Locate the cell with the specified text and output its (X, Y) center coordinate. 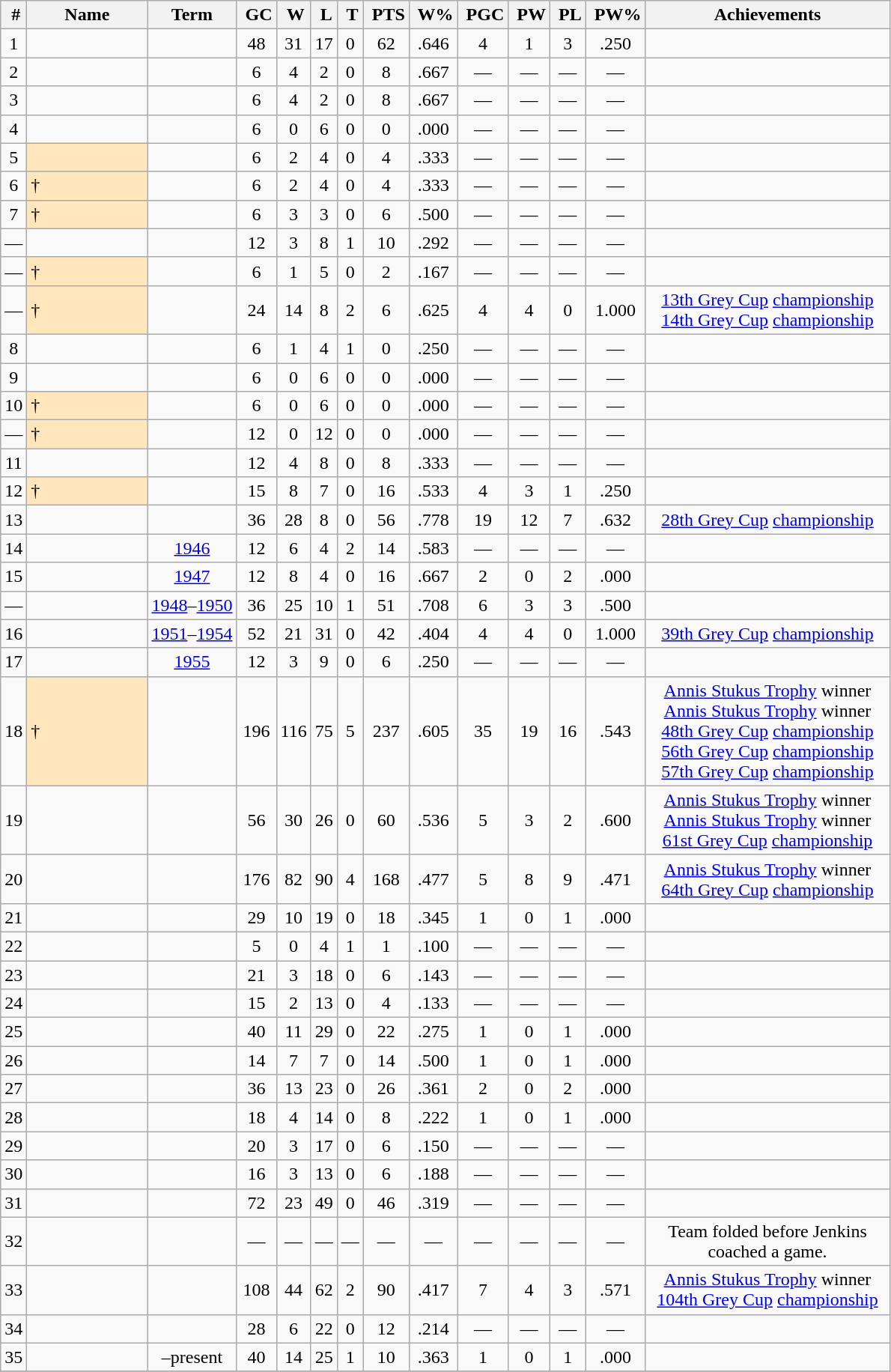
116 (294, 731)
.600 (615, 820)
W (294, 15)
72 (256, 1203)
.222 (433, 1117)
39th Grey Cup championship (767, 634)
.361 (433, 1089)
.150 (433, 1146)
52 (256, 634)
.404 (433, 634)
.167 (433, 271)
1951–1954 (192, 634)
1948–1950 (192, 605)
.319 (433, 1203)
.646 (433, 43)
168 (386, 879)
34 (13, 1329)
.625 (433, 310)
51 (386, 605)
Team folded before Jenkins coached a game. (767, 1242)
PW% (615, 15)
1947 (192, 577)
42 (386, 634)
GC (256, 15)
.143 (433, 974)
196 (256, 731)
.536 (433, 820)
Name (87, 15)
1946 (192, 548)
.214 (433, 1329)
.345 (433, 917)
.605 (433, 731)
108 (256, 1290)
48 (256, 43)
.417 (433, 1290)
.533 (433, 491)
.477 (433, 879)
.778 (433, 520)
.632 (615, 520)
82 (294, 879)
L (323, 15)
44 (294, 1290)
33 (13, 1290)
PTS (386, 15)
W% (433, 15)
.571 (615, 1290)
32 (13, 1242)
.292 (433, 243)
–present (192, 1357)
# (13, 15)
PGC (483, 15)
Annis Stukus Trophy winner Annis Stukus Trophy winner48th Grey Cup championship56th Grey Cup championship57th Grey Cup championship (767, 731)
PW (529, 15)
.708 (433, 605)
237 (386, 731)
46 (386, 1203)
Annis Stukus Trophy winner104th Grey Cup championship (767, 1290)
.471 (615, 879)
.363 (433, 1357)
1955 (192, 662)
Annis Stukus Trophy winner Annis Stukus Trophy winner61st Grey Cup championship (767, 820)
.543 (615, 731)
.100 (433, 946)
.133 (433, 1004)
PL (568, 15)
.188 (433, 1174)
Achievements (767, 15)
27 (13, 1089)
60 (386, 820)
.275 (433, 1032)
28th Grey Cup championship (767, 520)
49 (323, 1203)
75 (323, 731)
.583 (433, 548)
T (350, 15)
Term (192, 15)
176 (256, 879)
Annis Stukus Trophy winner64th Grey Cup championship (767, 879)
13th Grey Cup championship14th Grey Cup championship (767, 310)
